Capture the cell that displays the provided text and extract its [X, Y] central coordinate. 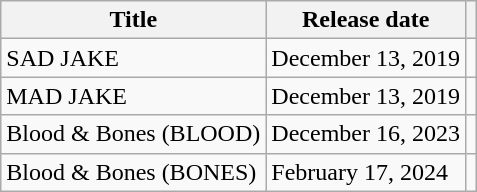
Blood & Bones (BONES) [134, 172]
MAD JAKE [134, 96]
Release date [366, 20]
Blood & Bones (BLOOD) [134, 134]
December 16, 2023 [366, 134]
SAD JAKE [134, 58]
February 17, 2024 [366, 172]
Title [134, 20]
